Find where the given text appears and provide that cell's center as (X, Y) coordinate. 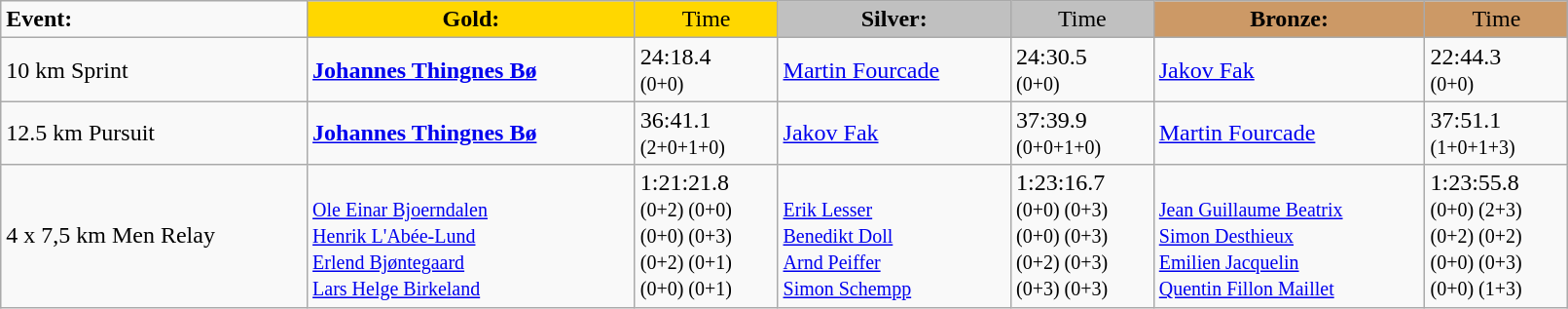
1:23:16.7(0+0) (0+3)(0+0) (0+3)(0+2) (0+3)(0+3) (0+3) (1082, 236)
12.5 km Pursuit (154, 133)
36:41.1(2+0+1+0) (707, 133)
Gold: (471, 19)
22:44.3(0+0) (1497, 70)
1:23:55.8(0+0) (2+3)(0+2) (0+2)(0+0) (0+3)(0+0) (1+3) (1497, 236)
37:39.9(0+0+1+0) (1082, 133)
Silver: (893, 19)
Jean Guillaume BeatrixSimon DesthieuxEmilien JacquelinQuentin Fillon Maillet (1289, 236)
Bronze: (1289, 19)
24:18.4(0+0) (707, 70)
Event: (154, 19)
1:21:21.8(0+2) (0+0)(0+0) (0+3)(0+2) (0+1)(0+0) (0+1) (707, 236)
4 x 7,5 km Men Relay (154, 236)
37:51.1(1+0+1+3) (1497, 133)
Erik LesserBenedikt DollArnd PeifferSimon Schempp (893, 236)
10 km Sprint (154, 70)
24:30.5(0+0) (1082, 70)
Ole Einar BjoerndalenHenrik L'Abée-LundErlend BjøntegaardLars Helge Birkeland (471, 236)
